Output the (X, Y) coordinate of the center of the cell containing the given text.  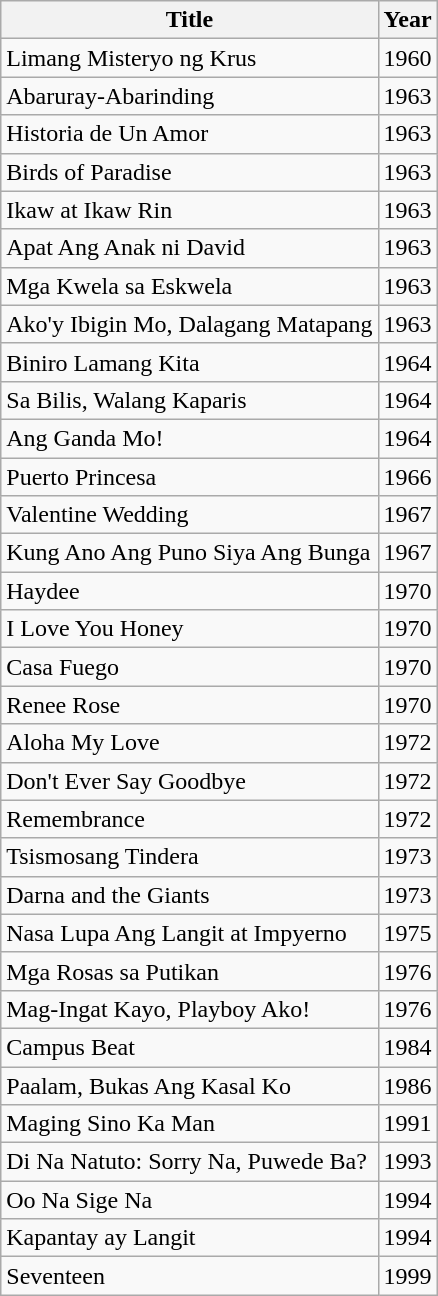
Maging Sino Ka Man (190, 1124)
Year (408, 20)
Historia de Un Amor (190, 134)
Ang Ganda Mo! (190, 438)
Valentine Wedding (190, 515)
Paalam, Bukas Ang Kasal Ko (190, 1085)
Kapantay ay Langit (190, 1238)
Limang Misteryo ng Krus (190, 58)
Title (190, 20)
Apat Ang Anak ni David (190, 248)
Di Na Natuto: Sorry Na, Puwede Ba? (190, 1162)
Campus Beat (190, 1047)
Oo Na Sige Na (190, 1200)
Don't Ever Say Goodbye (190, 781)
1999 (408, 1276)
1966 (408, 477)
Mag-Ingat Kayo, Playboy Ako! (190, 1009)
Remembrance (190, 819)
Puerto Princesa (190, 477)
Seventeen (190, 1276)
Ikaw at Ikaw Rin (190, 210)
1991 (408, 1124)
Aloha My Love (190, 743)
Renee Rose (190, 705)
Mga Rosas sa Putikan (190, 971)
Birds of Paradise (190, 172)
Abaruray-Abarinding (190, 96)
Mga Kwela sa Eskwela (190, 286)
Haydee (190, 591)
I Love You Honey (190, 629)
Tsismosang Tindera (190, 857)
Casa Fuego (190, 667)
Ako'y Ibigin Mo, Dalagang Matapang (190, 324)
1986 (408, 1085)
1984 (408, 1047)
1960 (408, 58)
Sa Bilis, Walang Kaparis (190, 400)
Kung Ano Ang Puno Siya Ang Bunga (190, 553)
1975 (408, 933)
1993 (408, 1162)
Darna and the Giants (190, 895)
Nasa Lupa Ang Langit at Impyerno (190, 933)
Biniro Lamang Kita (190, 362)
